Detect which cell encompasses the target text, then output its [x, y] center coordinate. 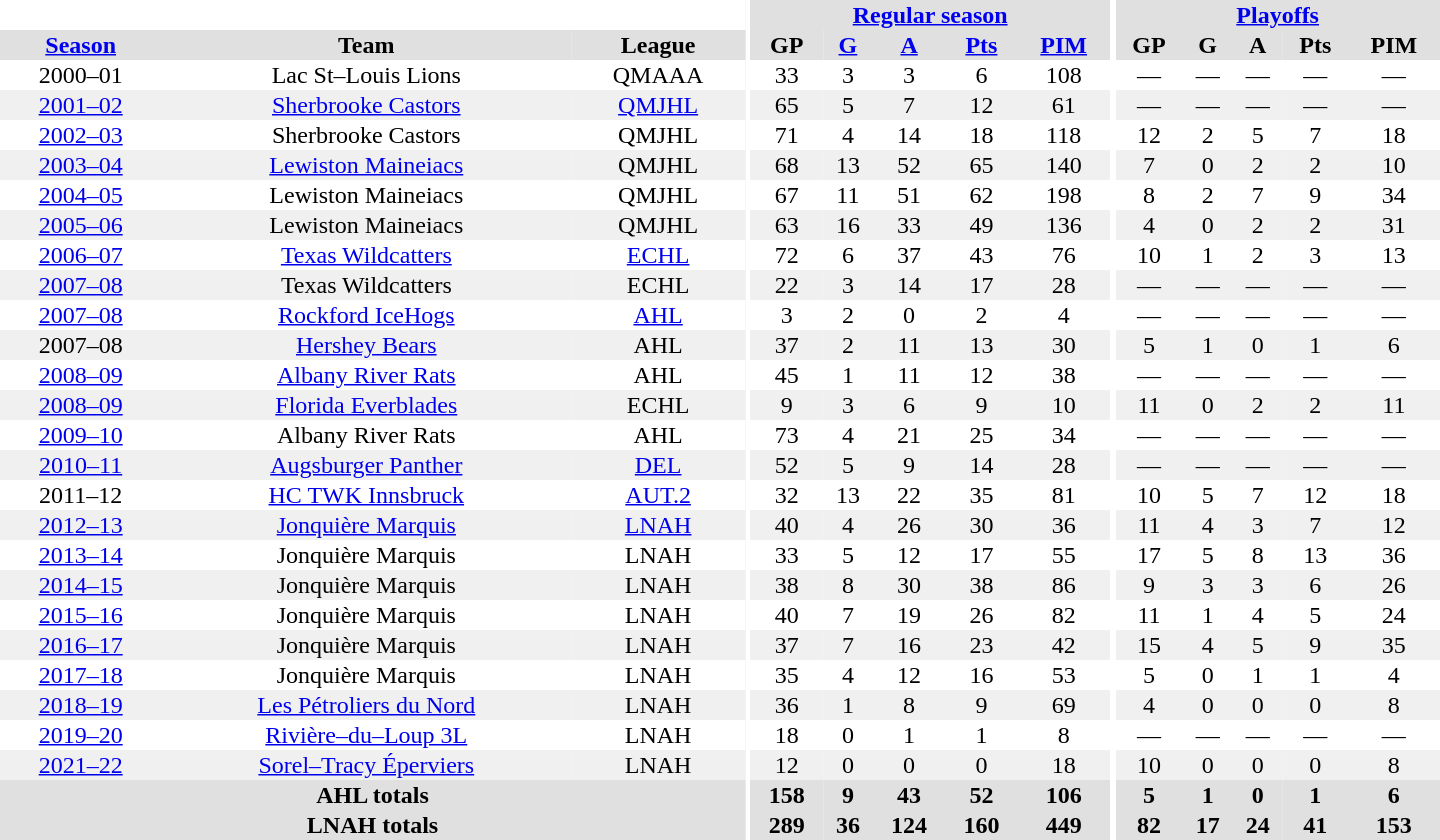
32 [787, 495]
2004–05 [80, 195]
63 [787, 225]
51 [909, 195]
15 [1148, 645]
2014–15 [80, 585]
2015–16 [80, 615]
86 [1064, 585]
449 [1064, 825]
Les Pétroliers du Nord [366, 705]
Florida Everblades [366, 405]
2017–18 [80, 675]
106 [1064, 795]
Lac St–Louis Lions [366, 75]
158 [787, 795]
Rockford IceHogs [366, 315]
68 [787, 165]
289 [787, 825]
HC TWK Innsbruck [366, 495]
136 [1064, 225]
71 [787, 135]
2012–13 [80, 525]
Hershey Bears [366, 345]
61 [1064, 105]
160 [981, 825]
AHL totals [372, 795]
118 [1064, 135]
73 [787, 435]
LNAH totals [372, 825]
23 [981, 645]
41 [1316, 825]
76 [1064, 255]
124 [909, 825]
67 [787, 195]
2005–06 [80, 225]
2006–07 [80, 255]
53 [1064, 675]
League [658, 45]
2000–01 [80, 75]
2003–04 [80, 165]
198 [1064, 195]
2013–14 [80, 555]
72 [787, 255]
21 [909, 435]
2002–03 [80, 135]
Sorel–Tracy Éperviers [366, 765]
2001–02 [80, 105]
Regular season [930, 15]
2021–22 [80, 765]
62 [981, 195]
108 [1064, 75]
QMAAA [658, 75]
2011–12 [80, 495]
45 [787, 375]
42 [1064, 645]
2019–20 [80, 735]
31 [1394, 225]
140 [1064, 165]
2018–19 [80, 705]
Season [80, 45]
Playoffs [1278, 15]
DEL [658, 465]
Augsburger Panther [366, 465]
25 [981, 435]
AUT.2 [658, 495]
2009–10 [80, 435]
81 [1064, 495]
69 [1064, 705]
Team [366, 45]
2010–11 [80, 465]
153 [1394, 825]
Rivière–du–Loup 3L [366, 735]
19 [909, 615]
2016–17 [80, 645]
55 [1064, 555]
49 [981, 225]
